Determine the (X, Y) coordinate at the center of the cell enclosing the given text.  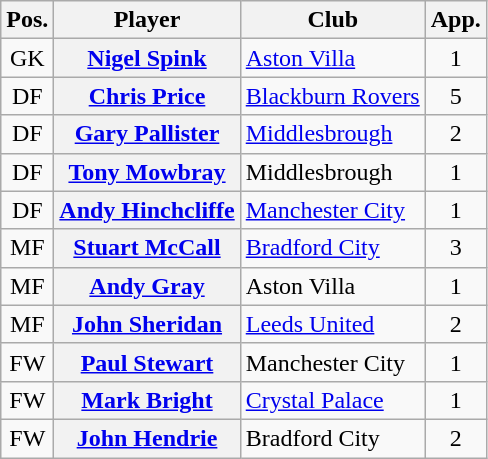
Pos. (28, 20)
Gary Pallister (147, 134)
App. (456, 20)
Stuart McCall (147, 248)
Mark Bright (147, 400)
Chris Price (147, 96)
Nigel Spink (147, 58)
3 (456, 248)
Club (332, 20)
Paul Stewart (147, 362)
Blackburn Rovers (332, 96)
John Sheridan (147, 324)
Crystal Palace (332, 400)
Player (147, 20)
Tony Mowbray (147, 172)
Andy Hinchcliffe (147, 210)
5 (456, 96)
Leeds United (332, 324)
John Hendrie (147, 438)
GK (28, 58)
Andy Gray (147, 286)
